Detect which cell encompasses the target text, then output its (x, y) center coordinate. 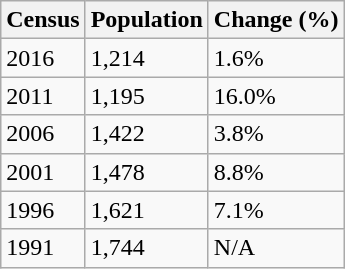
16.0% (276, 96)
1.6% (276, 58)
7.1% (276, 210)
1,195 (146, 96)
2001 (43, 172)
8.8% (276, 172)
1,621 (146, 210)
N/A (276, 248)
1,422 (146, 134)
1,744 (146, 248)
Population (146, 20)
1,478 (146, 172)
2016 (43, 58)
3.8% (276, 134)
Change (%) (276, 20)
1991 (43, 248)
1996 (43, 210)
2006 (43, 134)
2011 (43, 96)
Census (43, 20)
1,214 (146, 58)
